Provide the (X, Y) coordinate of the cell's center where the given text is located.  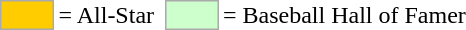
= All-Star (106, 15)
